For the text-containing cell, return its midpoint in (x, y) coordinate format. 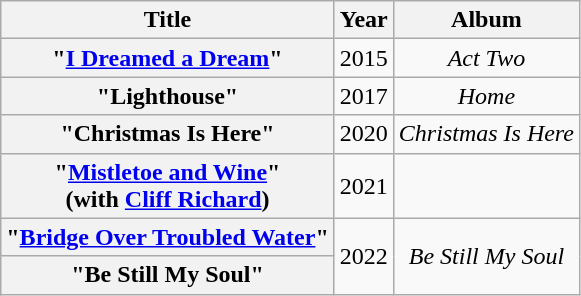
"Christmas Is Here" (168, 134)
Christmas Is Here (486, 134)
Be Still My Soul (486, 256)
Album (486, 20)
Title (168, 20)
Home (486, 96)
"Lighthouse" (168, 96)
2015 (364, 58)
"I Dreamed a Dream" (168, 58)
"Bridge Over Troubled Water" (168, 237)
2021 (364, 186)
2017 (364, 96)
2022 (364, 256)
Act Two (486, 58)
"Mistletoe and Wine"(with Cliff Richard) (168, 186)
Year (364, 20)
2020 (364, 134)
"Be Still My Soul" (168, 275)
